For the text-containing cell, return its midpoint in (x, y) coordinate format. 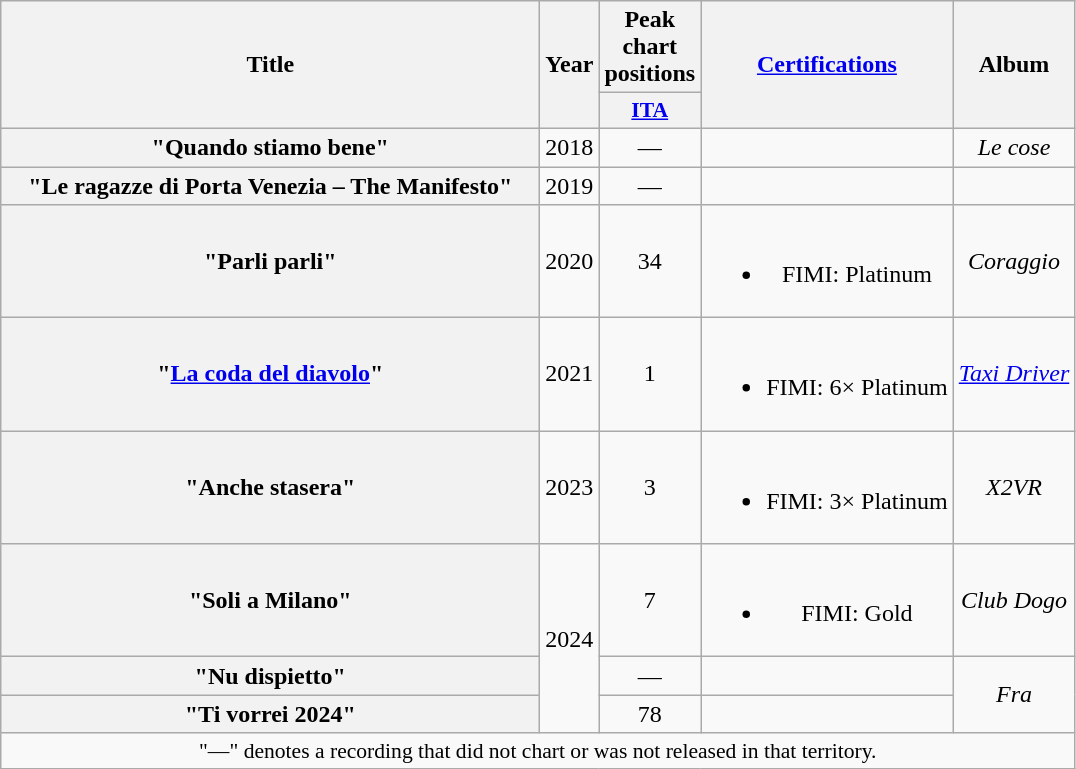
Peak chart positions (650, 47)
Le cose (1014, 147)
ITA (650, 111)
"Nu dispietto" (270, 676)
"Soli a Milano" (270, 600)
"—" denotes a recording that did not chart or was not released in that territory. (538, 751)
34 (650, 262)
FIMI: Gold (828, 600)
7 (650, 600)
FIMI: Platinum (828, 262)
2024 (570, 638)
Title (270, 65)
Coraggio (1014, 262)
"Parli parli" (270, 262)
1 (650, 374)
"Anche stasera" (270, 488)
Album (1014, 65)
X2VR (1014, 488)
Taxi Driver (1014, 374)
"La coda del diavolo" (270, 374)
FIMI: 6× Platinum (828, 374)
2023 (570, 488)
Certifications (828, 65)
2019 (570, 185)
Year (570, 65)
2021 (570, 374)
"Ti vorrei 2024" (270, 714)
2018 (570, 147)
3 (650, 488)
Fra (1014, 695)
78 (650, 714)
2020 (570, 262)
Club Dogo (1014, 600)
FIMI: 3× Platinum (828, 488)
"Quando stiamo bene" (270, 147)
"Le ragazze di Porta Venezia – The Manifesto" (270, 185)
